Scan for the cell matching the given text and deliver its (x, y) coordinate at center. 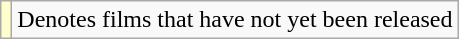
Denotes films that have not yet been released (235, 20)
